Pinpoint the cell where the given text exists, returning its (X, Y) midpoint coordinate. 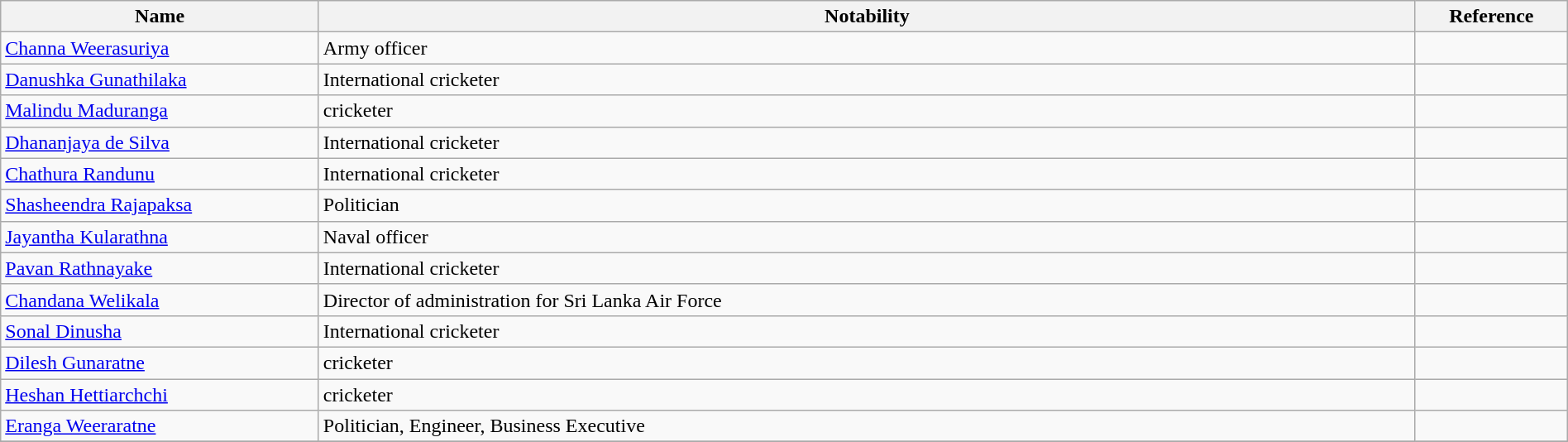
Politician, Engineer, Business Executive (867, 426)
Heshan Hettiarchchi (160, 395)
Danushka Gunathilaka (160, 79)
Dhananjaya de Silva (160, 142)
Jayantha Kularathna (160, 237)
Chathura Randunu (160, 174)
Eranga Weeraratne (160, 426)
Director of administration for Sri Lanka Air Force (867, 300)
Malindu Maduranga (160, 111)
Channa Weerasuriya (160, 48)
Shasheendra Rajapaksa (160, 205)
Dilesh Gunaratne (160, 363)
Army officer (867, 48)
Chandana Welikala (160, 300)
Reference (1491, 17)
Notability (867, 17)
Sonal Dinusha (160, 331)
Politician (867, 205)
Pavan Rathnayake (160, 268)
Naval officer (867, 237)
Name (160, 17)
